Return the (x, y) coordinate for the center point of the cell that contains the specified text.  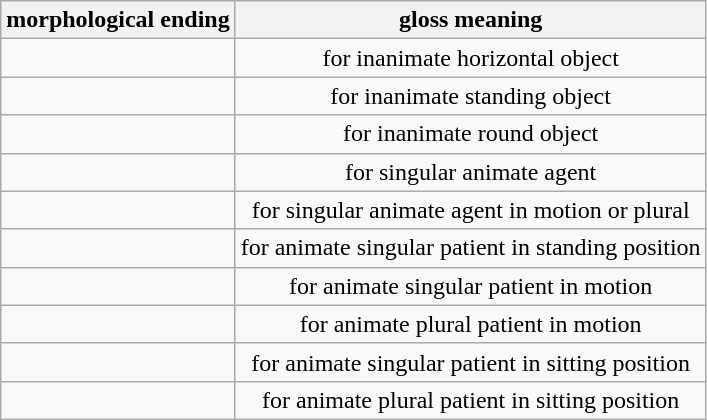
for inanimate horizontal object (470, 58)
for animate singular patient in sitting position (470, 362)
for animate plural patient in sitting position (470, 400)
for inanimate round object (470, 134)
for animate singular patient in motion (470, 286)
for singular animate agent in motion or plural (470, 210)
morphological ending (118, 20)
gloss meaning (470, 20)
for animate singular patient in standing position (470, 248)
for animate plural patient in motion (470, 324)
for singular animate agent (470, 172)
for inanimate standing object (470, 96)
